Return the [X, Y] coordinate for the center point of the cell that contains the specified text.  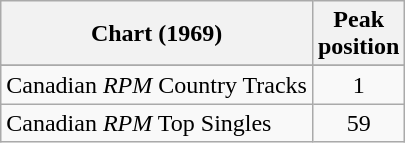
1 [358, 85]
Peakposition [358, 34]
59 [358, 123]
Chart (1969) [157, 34]
Canadian RPM Country Tracks [157, 85]
Canadian RPM Top Singles [157, 123]
